Extract the (x, y) coordinate from the center of the cell holding the provided text.  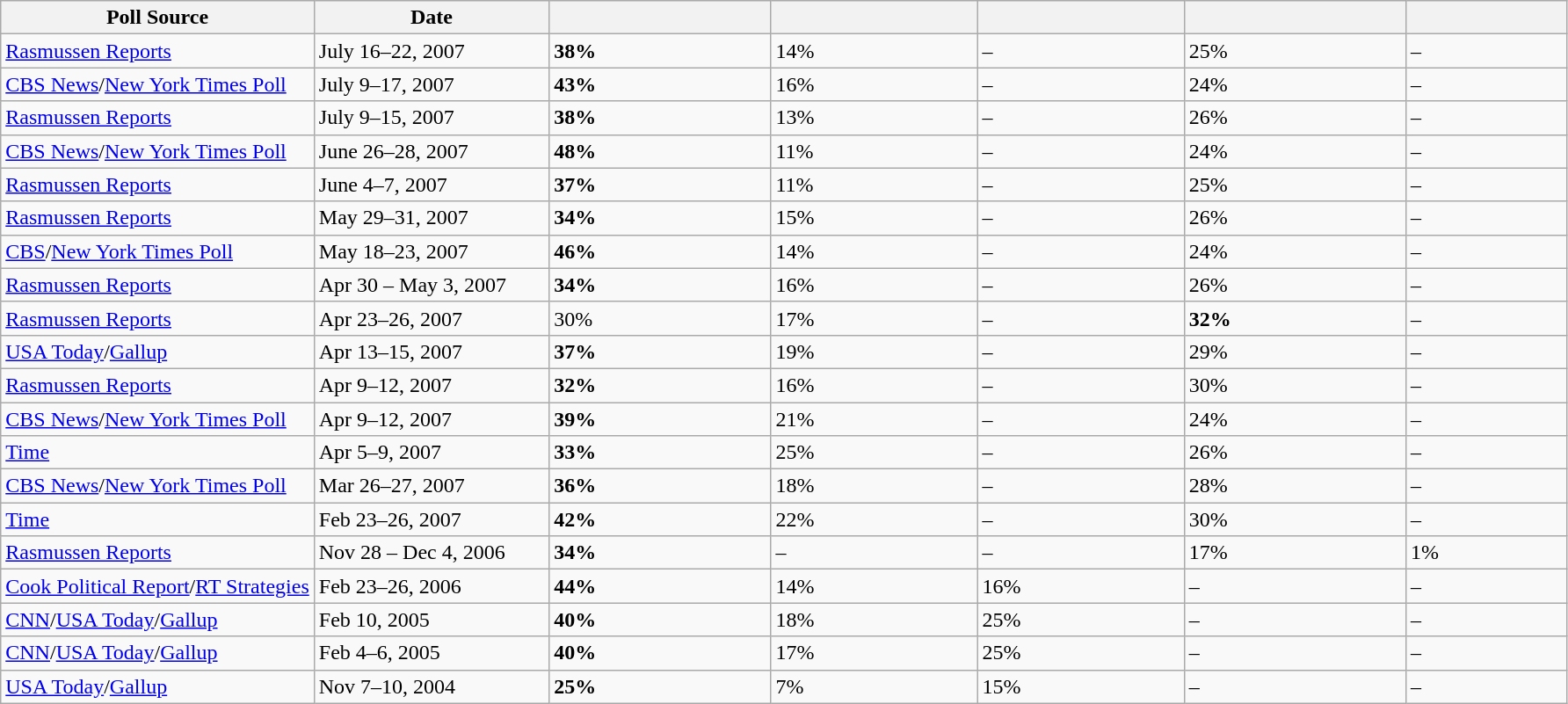
7% (874, 686)
19% (874, 352)
Mar 26–27, 2007 (431, 486)
28% (1295, 486)
43% (660, 84)
Feb 23–26, 2007 (431, 519)
46% (660, 251)
July 9–17, 2007 (431, 84)
1% (1486, 553)
36% (660, 486)
May 18–23, 2007 (431, 251)
Feb 23–26, 2006 (431, 586)
48% (660, 151)
Apr 5–9, 2007 (431, 453)
July 16–22, 2007 (431, 51)
Apr 23–26, 2007 (431, 318)
Apr 13–15, 2007 (431, 352)
13% (874, 118)
29% (1295, 352)
CBS/New York Times Poll (158, 251)
44% (660, 586)
Nov 28 – Dec 4, 2006 (431, 553)
May 29–31, 2007 (431, 218)
42% (660, 519)
39% (660, 419)
Feb 4–6, 2005 (431, 653)
22% (874, 519)
Apr 30 – May 3, 2007 (431, 285)
June 4–7, 2007 (431, 185)
Poll Source (158, 18)
Date (431, 18)
Nov 7–10, 2004 (431, 686)
33% (660, 453)
July 9–15, 2007 (431, 118)
Feb 10, 2005 (431, 620)
21% (874, 419)
Cook Political Report/RT Strategies (158, 586)
June 26–28, 2007 (431, 151)
